Scan for the cell matching the given text and deliver its (x, y) coordinate at center. 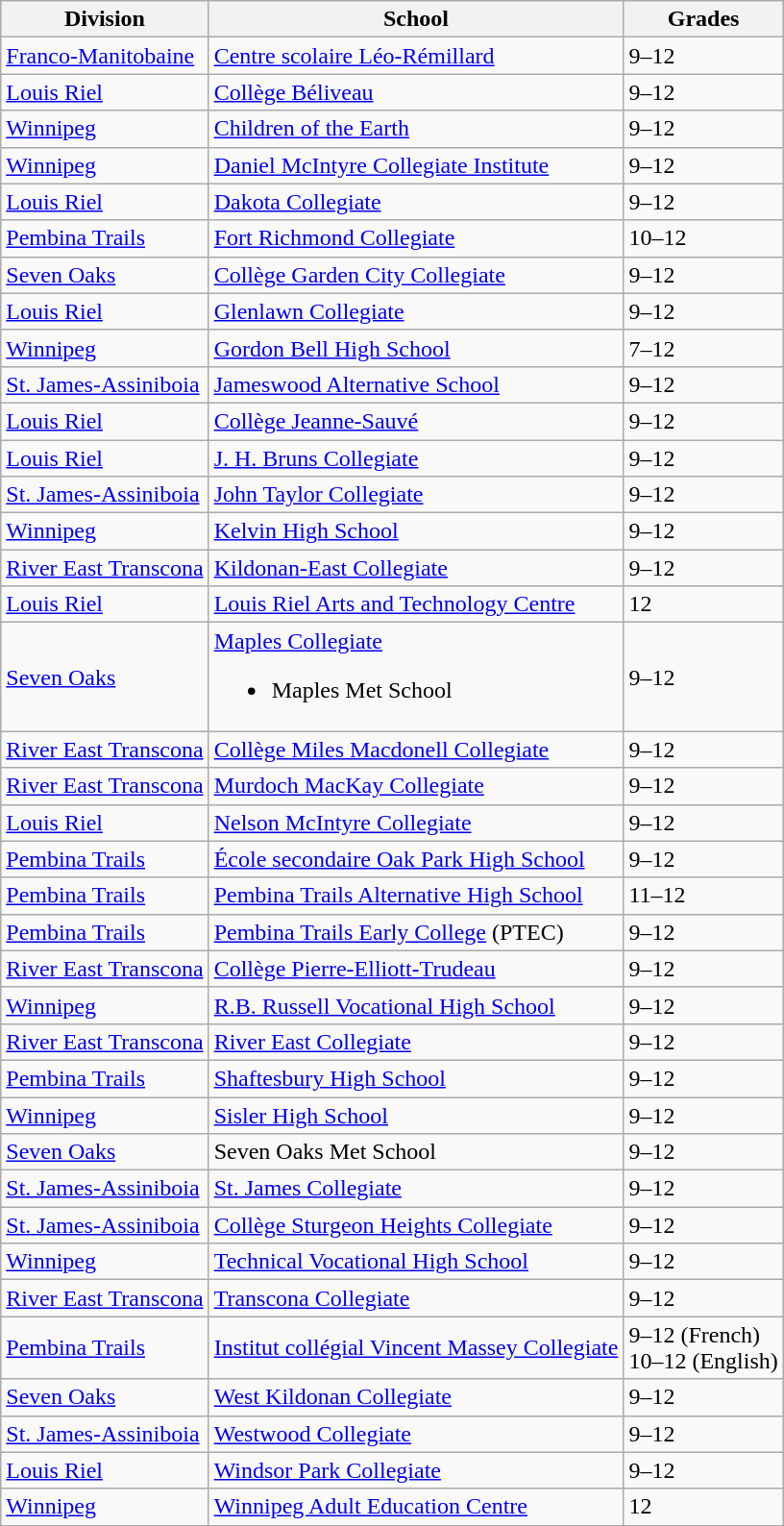
School (416, 19)
Sisler High School (416, 1116)
Daniel McIntyre Collegiate Institute (416, 165)
Pembina Trails Alternative High School (416, 896)
St. James Collegiate (416, 1189)
Centre scolaire Léo-Rémillard (416, 56)
Kelvin High School (416, 531)
Transcona Collegiate (416, 1298)
Fort Richmond Collegiate (416, 238)
Nelson McIntyre Collegiate (416, 823)
Collège Sturgeon Heights Collegiate (416, 1225)
7–12 (703, 348)
Murdoch MacKay Collegiate (416, 786)
Children of the Earth (416, 129)
10–12 (703, 238)
11–12 (703, 896)
9–12 (French)10–12 (English) (703, 1347)
J. H. Bruns Collegiate (416, 458)
Technical Vocational High School (416, 1262)
Winnipeg Adult Education Centre (416, 1507)
Windsor Park Collegiate (416, 1470)
Glenlawn Collegiate (416, 311)
Gordon Bell High School (416, 348)
River East Collegiate (416, 1042)
Shaftesbury High School (416, 1078)
Pembina Trails Early College (PTEC) (416, 932)
Grades (703, 19)
Seven Oaks Met School (416, 1152)
Westwood Collegiate (416, 1434)
John Taylor Collegiate (416, 495)
Collège Jeanne-Sauvé (416, 421)
Maples CollegiateMaples Met School (416, 677)
Division (105, 19)
Kildonan-East Collegiate (416, 568)
Jameswood Alternative School (416, 384)
Institut collégial Vincent Massey Collegiate (416, 1347)
Collège Miles Macdonell Collegiate (416, 750)
Dakota Collegiate (416, 202)
École secondaire Oak Park High School (416, 859)
Louis Riel Arts and Technology Centre (416, 604)
Collège Garden City Collegiate (416, 275)
West Kildonan Collegiate (416, 1397)
Collège Béliveau (416, 92)
R.B. Russell Vocational High School (416, 1005)
Collège Pierre-Elliott-Trudeau (416, 969)
Franco-Manitobaine (105, 56)
